Pinpoint the cell where the given text exists, returning its [X, Y] midpoint coordinate. 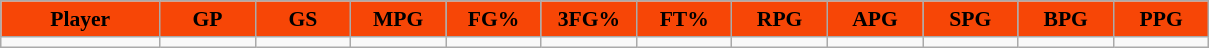
GS [302, 19]
GP [208, 19]
SPG [970, 19]
FT% [684, 19]
3FG% [588, 19]
BPG [1066, 19]
FG% [494, 19]
APG [874, 19]
RPG [780, 19]
PPG [1161, 19]
MPG [398, 19]
Player [80, 19]
